Provide the (X, Y) coordinate of the cell's center where the given text is located.  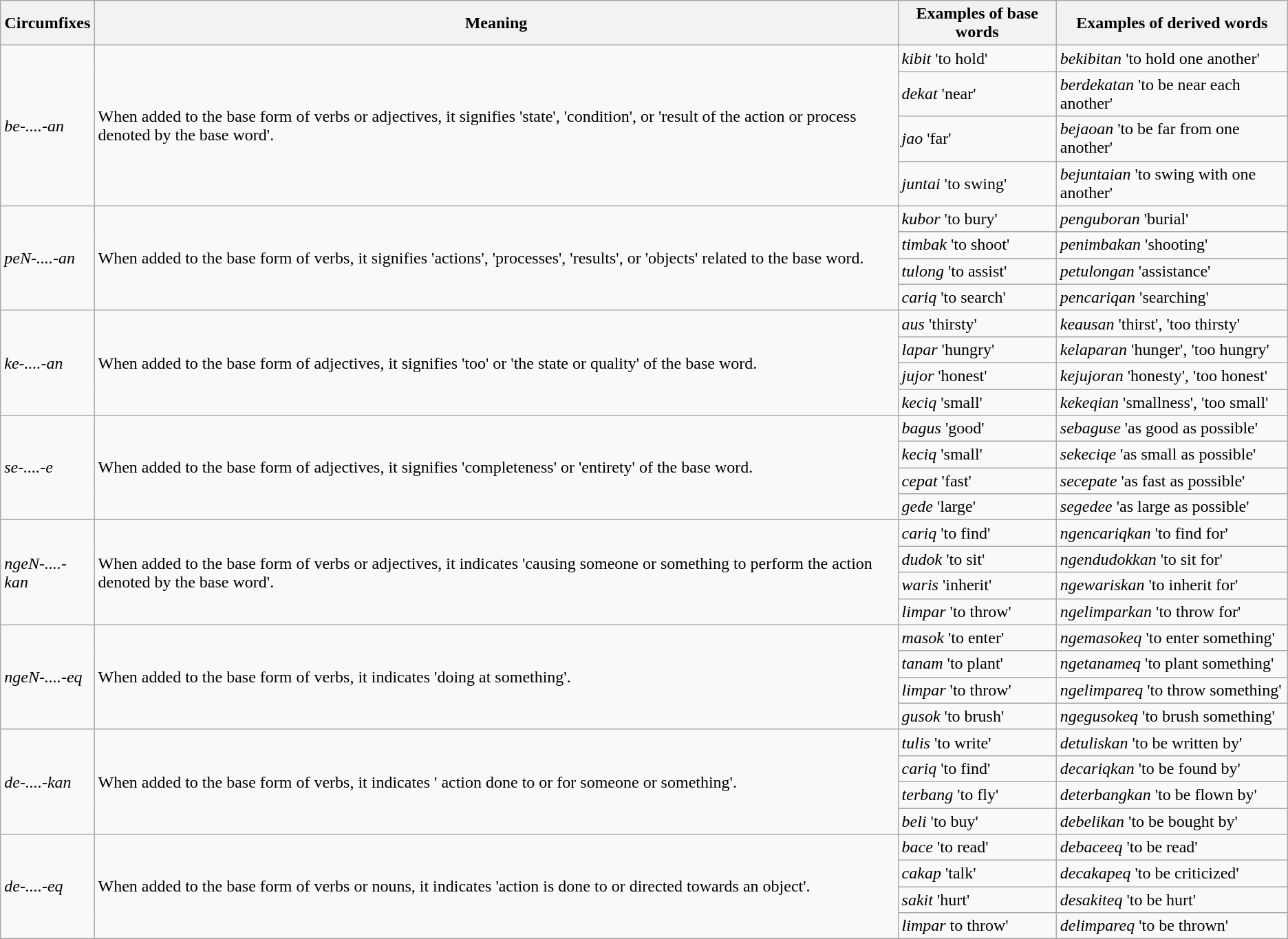
se-....-e (47, 468)
cariq 'to search' (977, 297)
masok 'to enter' (977, 638)
Meaning (496, 23)
keausan 'thirst', 'too thirsty' (1172, 323)
dekat 'near' (977, 94)
kibit 'to hold' (977, 58)
bekibitan 'to hold one another' (1172, 58)
Circumfixes (47, 23)
decakapeq 'to be criticized' (1172, 874)
ngeN-....-kan (47, 572)
terbang 'to fly' (977, 795)
juntai 'to swing' (977, 183)
de-....-eq (47, 887)
desakiteq 'to be hurt' (1172, 900)
beli 'to buy' (977, 821)
delimpareq 'to be thrown' (1172, 926)
Examples of base words (977, 23)
When added to the base form of verbs, it indicates ' action done to or for someone or something'. (496, 781)
ngetanameq 'to plant something' (1172, 664)
ke-....-an (47, 363)
deterbangkan 'to be flown by' (1172, 795)
dudok 'to sit' (977, 559)
debaceeq 'to be read' (1172, 848)
be-....-an (47, 125)
penguboran 'burial' (1172, 219)
secepate 'as fast as possible' (1172, 481)
cakap 'talk' (977, 874)
detuliskan 'to be written by' (1172, 742)
When added to the base form of adjectives, it signifies 'completeness' or 'entirety' of the base word. (496, 468)
segedee 'as large as possible' (1172, 507)
kelaparan 'hunger', 'too hungry' (1172, 349)
ngewariskan 'to inherit for' (1172, 585)
lapar 'hungry' (977, 349)
ngelimparkan 'to throw for' (1172, 612)
bejuntaian 'to swing with one another' (1172, 183)
debelikan 'to be bought by' (1172, 821)
timbak 'to shoot' (977, 245)
When added to the base form of verbs or adjectives, it indicates 'causing someone or something to perform the action denoted by the base word'. (496, 572)
When added to the base form of verbs or nouns, it indicates 'action is done to or directed towards an object'. (496, 887)
bagus 'good' (977, 429)
ngemasokeq 'to enter something' (1172, 638)
decariqkan 'to be found by' (1172, 768)
When added to the base form of verbs, it indicates 'doing at something'. (496, 677)
sekeciqe 'as small as possible' (1172, 455)
pencariqan 'searching' (1172, 297)
ngeN-....-eq (47, 677)
kekeqian 'smallness', 'too small' (1172, 402)
berdekatan 'to be near each another' (1172, 94)
jao 'far' (977, 139)
penimbakan 'shooting' (1172, 245)
petulongan 'assistance' (1172, 271)
aus 'thirsty' (977, 323)
ngelimpareq 'to throw something' (1172, 690)
waris 'inherit' (977, 585)
de-....-kan (47, 781)
sebaguse 'as good as possible' (1172, 429)
tanam 'to plant' (977, 664)
Examples of derived words (1172, 23)
tulong 'to assist' (977, 271)
jujor 'honest' (977, 376)
limpar to throw' (977, 926)
tulis 'to write' (977, 742)
bejaoan 'to be far from one another' (1172, 139)
gusok 'to brush' (977, 716)
When added to the base form of verbs, it signifies 'actions', 'processes', 'results', or 'objects' related to the base word. (496, 258)
When added to the base form of verbs or adjectives, it signifies 'state', 'condition', or 'result of the action or process denoted by the base word'. (496, 125)
ngendudokkan 'to sit for' (1172, 559)
bace 'to read' (977, 848)
kubor 'to bury' (977, 219)
peN-....-an (47, 258)
kejujoran 'honesty', 'too honest' (1172, 376)
When added to the base form of adjectives, it signifies 'too' or 'the state or quality' of the base word. (496, 363)
ngegusokeq 'to brush something' (1172, 716)
sakit 'hurt' (977, 900)
ngencariqkan 'to find for' (1172, 533)
cepat 'fast' (977, 481)
gede 'large' (977, 507)
